Provide the [X, Y] coordinate of the cell's center where the given text is located.  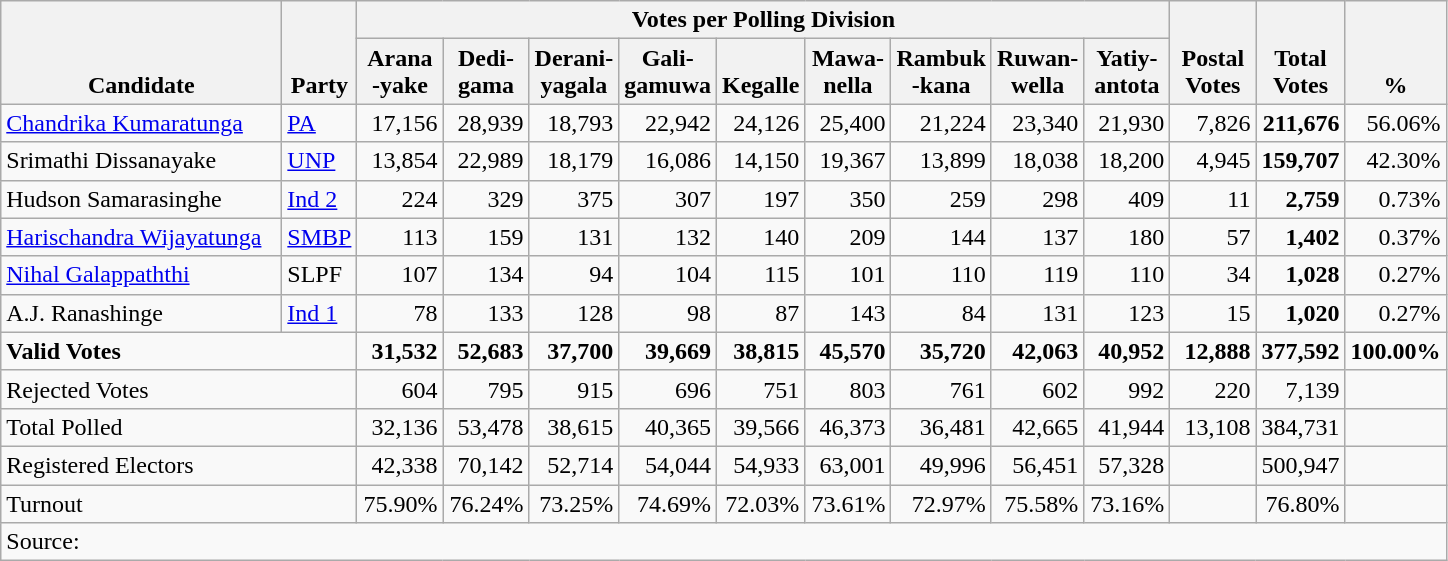
15 [1213, 313]
A.J. Ranashinge [142, 313]
21,224 [941, 123]
45,570 [848, 351]
PA [320, 123]
Ruwan-wella [1037, 72]
Votes per Polling Division [764, 20]
604 [400, 389]
1,402 [1300, 237]
28,939 [486, 123]
992 [1127, 389]
Nihal Galappaththi [142, 275]
UNP [320, 161]
38,815 [761, 351]
Kegalle [761, 72]
Gali-gamuwa [668, 72]
22,989 [486, 161]
13,854 [400, 161]
220 [1213, 389]
11 [1213, 199]
39,669 [668, 351]
16,086 [668, 161]
140 [761, 237]
SLPF [320, 275]
100.00% [1396, 351]
Srimathi Dissanayake [142, 161]
Yatiy-antota [1127, 72]
1,020 [1300, 313]
94 [574, 275]
123 [1127, 313]
SMBP [320, 237]
76.24% [486, 503]
375 [574, 199]
75.58% [1037, 503]
180 [1127, 237]
73.25% [574, 503]
18,038 [1037, 161]
72.03% [761, 503]
87 [761, 313]
38,615 [574, 427]
144 [941, 237]
73.61% [848, 503]
% [1396, 52]
307 [668, 199]
795 [486, 389]
42,063 [1037, 351]
52,714 [574, 465]
42,338 [400, 465]
Party [320, 52]
Rambuk-kana [941, 72]
Ind 2 [320, 199]
761 [941, 389]
18,793 [574, 123]
36,481 [941, 427]
Dedi-gama [486, 72]
211,676 [1300, 123]
Harischandra Wijayatunga [142, 237]
42,665 [1037, 427]
39,566 [761, 427]
17,156 [400, 123]
56.06% [1396, 123]
23,340 [1037, 123]
107 [400, 275]
128 [574, 313]
54,933 [761, 465]
159,707 [1300, 161]
259 [941, 199]
Hudson Samarasinghe [142, 199]
13,108 [1213, 427]
53,478 [486, 427]
119 [1037, 275]
137 [1037, 237]
34 [1213, 275]
377,592 [1300, 351]
24,126 [761, 123]
14,150 [761, 161]
224 [400, 199]
0.73% [1396, 199]
54,044 [668, 465]
72.97% [941, 503]
76.80% [1300, 503]
19,367 [848, 161]
696 [668, 389]
13,899 [941, 161]
46,373 [848, 427]
7,826 [1213, 123]
350 [848, 199]
57,328 [1127, 465]
PostalVotes [1213, 52]
132 [668, 237]
1,028 [1300, 275]
500,947 [1300, 465]
Turnout [179, 503]
37,700 [574, 351]
0.37% [1396, 237]
602 [1037, 389]
2,759 [1300, 199]
31,532 [400, 351]
104 [668, 275]
63,001 [848, 465]
35,720 [941, 351]
Arana-yake [400, 72]
159 [486, 237]
101 [848, 275]
329 [486, 199]
Mawa-nella [848, 72]
73.16% [1127, 503]
384,731 [1300, 427]
7,139 [1300, 389]
98 [668, 313]
803 [848, 389]
134 [486, 275]
78 [400, 313]
84 [941, 313]
25,400 [848, 123]
Valid Votes [179, 351]
113 [400, 237]
Chandrika Kumaratunga [142, 123]
74.69% [668, 503]
115 [761, 275]
49,996 [941, 465]
Derani-yagala [574, 72]
409 [1127, 199]
915 [574, 389]
751 [761, 389]
4,945 [1213, 161]
18,179 [574, 161]
143 [848, 313]
18,200 [1127, 161]
Ind 1 [320, 313]
Source: [724, 542]
40,365 [668, 427]
Total Polled [179, 427]
75.90% [400, 503]
133 [486, 313]
Candidate [142, 52]
32,136 [400, 427]
12,888 [1213, 351]
Registered Electors [179, 465]
52,683 [486, 351]
209 [848, 237]
70,142 [486, 465]
298 [1037, 199]
Total Votes [1300, 52]
21,930 [1127, 123]
57 [1213, 237]
41,944 [1127, 427]
56,451 [1037, 465]
197 [761, 199]
22,942 [668, 123]
40,952 [1127, 351]
Rejected Votes [179, 389]
42.30% [1396, 161]
